Capture the cell that displays the provided text and extract its (X, Y) central coordinate. 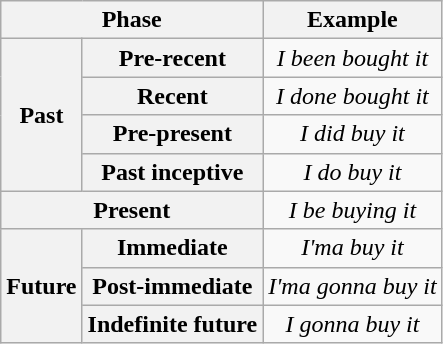
Recent (172, 96)
I'ma buy it (353, 248)
Past inceptive (172, 172)
Present (132, 210)
Immediate (172, 248)
Post-immediate (172, 286)
Future (42, 286)
Pre-present (172, 134)
I'ma gonna buy it (353, 286)
Phase (132, 20)
Example (353, 20)
I do buy it (353, 172)
I been bought it (353, 58)
I gonna buy it (353, 324)
I did buy it (353, 134)
Pre-recent (172, 58)
Indefinite future (172, 324)
I be buying it (353, 210)
I done bought it (353, 96)
Past (42, 115)
